Capture the cell that displays the provided text and extract its [X, Y] central coordinate. 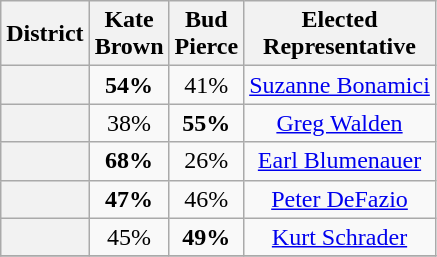
55% [206, 123]
49% [206, 237]
38% [129, 123]
68% [129, 161]
Kurt Schrader [340, 237]
Suzanne Bonamici [340, 85]
District [45, 34]
ElectedRepresentative [340, 34]
54% [129, 85]
26% [206, 161]
Greg Walden [340, 123]
47% [129, 199]
BudPierce [206, 34]
46% [206, 199]
45% [129, 237]
Earl Blumenauer [340, 161]
41% [206, 85]
Peter DeFazio [340, 199]
KateBrown [129, 34]
